Capture the cell that displays the provided text and extract its (x, y) central coordinate. 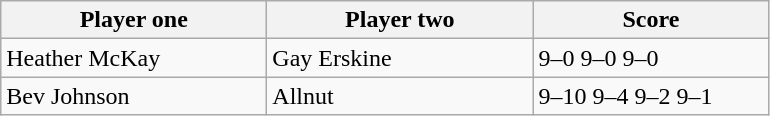
Bev Johnson (134, 96)
Heather McKay (134, 58)
9–0 9–0 9–0 (651, 58)
Allnut (400, 96)
Gay Erskine (400, 58)
9–10 9–4 9–2 9–1 (651, 96)
Player two (400, 20)
Score (651, 20)
Player one (134, 20)
